Capture the cell that displays the provided text and extract its (X, Y) central coordinate. 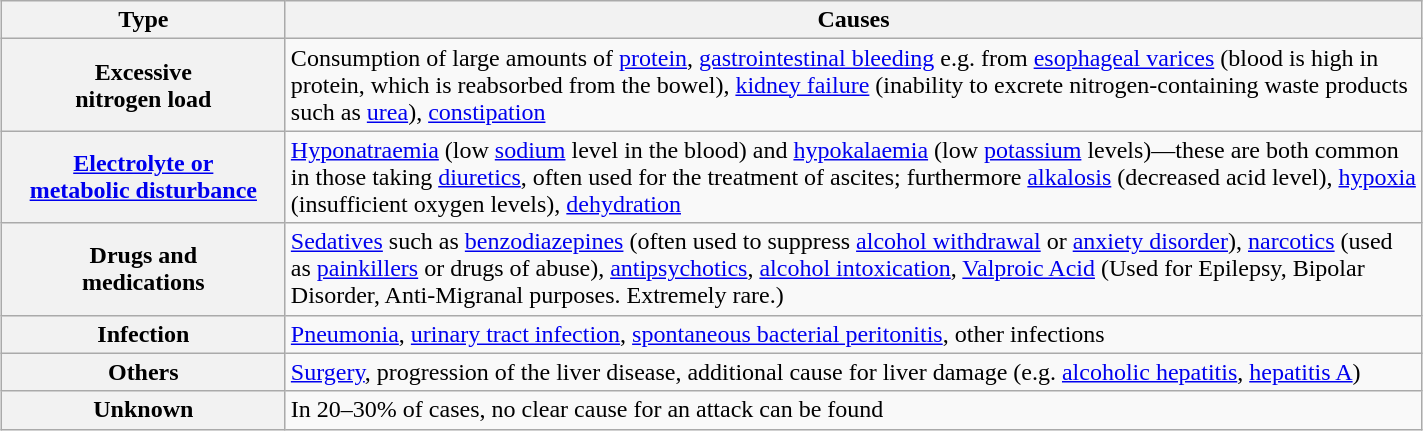
Causes (853, 20)
Others (143, 372)
Excessivenitrogen load (143, 85)
Type (143, 20)
Surgery, progression of the liver disease, additional cause for liver damage (e.g. alcoholic hepatitis, hepatitis A) (853, 372)
Pneumonia, urinary tract infection, spontaneous bacterial peritonitis, other infections (853, 334)
In 20–30% of cases, no clear cause for an attack can be found (853, 410)
Drugs andmedications (143, 269)
Unknown (143, 410)
Electrolyte ormetabolic disturbance (143, 177)
Infection (143, 334)
